Return (X, Y) of the center of cell containing provided text 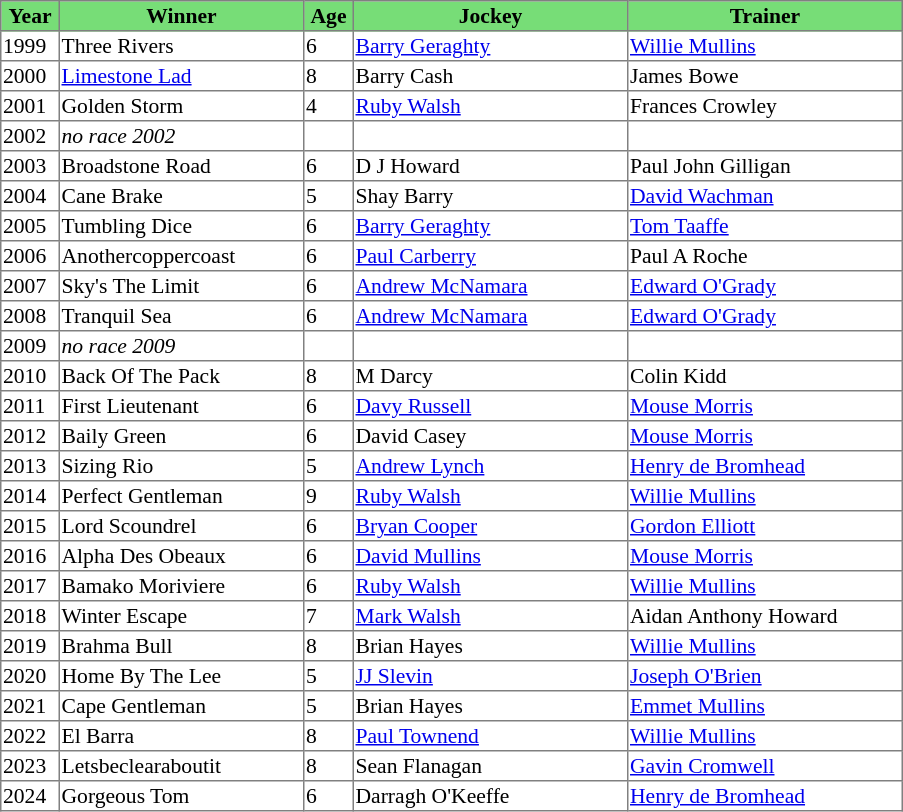
David Wachman (765, 196)
Bryan Cooper (490, 526)
Paul John Gilligan (765, 166)
2003 (30, 166)
Bamako Moriviere (181, 586)
9 (329, 496)
Alpha Des Obeaux (181, 556)
Sky's The Limit (181, 286)
7 (329, 616)
2016 (30, 556)
2018 (30, 616)
2007 (30, 286)
2024 (30, 796)
Perfect Gentleman (181, 496)
2021 (30, 706)
no race 2009 (181, 346)
Paul A Roche (765, 256)
2010 (30, 376)
Winner (181, 16)
Gordon Elliott (765, 526)
Sean Flanagan (490, 766)
Davy Russell (490, 406)
Anothercoppercoast (181, 256)
James Bowe (765, 76)
Paul Townend (490, 736)
2013 (30, 466)
2015 (30, 526)
2000 (30, 76)
Darragh O'Keeffe (490, 796)
Jockey (490, 16)
2006 (30, 256)
Tom Taaffe (765, 226)
Joseph O'Brien (765, 676)
Gorgeous Tom (181, 796)
Andrew Lynch (490, 466)
2019 (30, 646)
Aidan Anthony Howard (765, 616)
2012 (30, 436)
2002 (30, 136)
2022 (30, 736)
2014 (30, 496)
Gavin Cromwell (765, 766)
Golden Storm (181, 106)
Brahma Bull (181, 646)
2017 (30, 586)
Baily Green (181, 436)
First Lieutenant (181, 406)
Lord Scoundrel (181, 526)
no race 2002 (181, 136)
Barry Cash (490, 76)
Age (329, 16)
Letsbeclearaboutit (181, 766)
2008 (30, 316)
Year (30, 16)
Mark Walsh (490, 616)
El Barra (181, 736)
M Darcy (490, 376)
2005 (30, 226)
Tranquil Sea (181, 316)
Three Rivers (181, 46)
Sizing Rio (181, 466)
2020 (30, 676)
Colin Kidd (765, 376)
2001 (30, 106)
Tumbling Dice (181, 226)
Cane Brake (181, 196)
David Mullins (490, 556)
David Casey (490, 436)
Winter Escape (181, 616)
Back Of The Pack (181, 376)
Paul Carberry (490, 256)
2023 (30, 766)
2004 (30, 196)
2011 (30, 406)
1999 (30, 46)
Broadstone Road (181, 166)
Limestone Lad (181, 76)
Trainer (765, 16)
Cape Gentleman (181, 706)
JJ Slevin (490, 676)
Frances Crowley (765, 106)
D J Howard (490, 166)
Emmet Mullins (765, 706)
2009 (30, 346)
4 (329, 106)
Shay Barry (490, 196)
Home By The Lee (181, 676)
